Return the (X, Y) coordinate for the center point of the cell that contains the specified text.  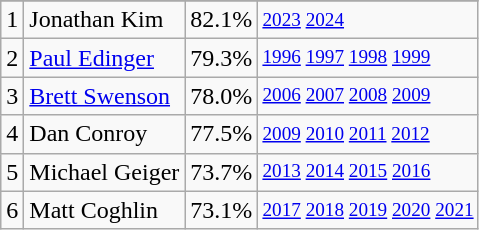
82.1% (222, 20)
73.7% (222, 172)
1 (12, 20)
6 (12, 210)
Brett Swenson (104, 96)
2 (12, 58)
4 (12, 134)
Jonathan Kim (104, 20)
1996 1997 1998 1999 (368, 58)
Michael Geiger (104, 172)
3 (12, 96)
79.3% (222, 58)
2009 2010 2011 2012 (368, 134)
77.5% (222, 134)
2006 2007 2008 2009 (368, 96)
Dan Conroy (104, 134)
5 (12, 172)
78.0% (222, 96)
Matt Coghlin (104, 210)
Paul Edinger (104, 58)
2023 2024 (368, 20)
2013 2014 2015 2016 (368, 172)
2017 2018 2019 2020 2021 (368, 210)
73.1% (222, 210)
